From the cell containing the given text, extract its center point as [x, y] coordinate. 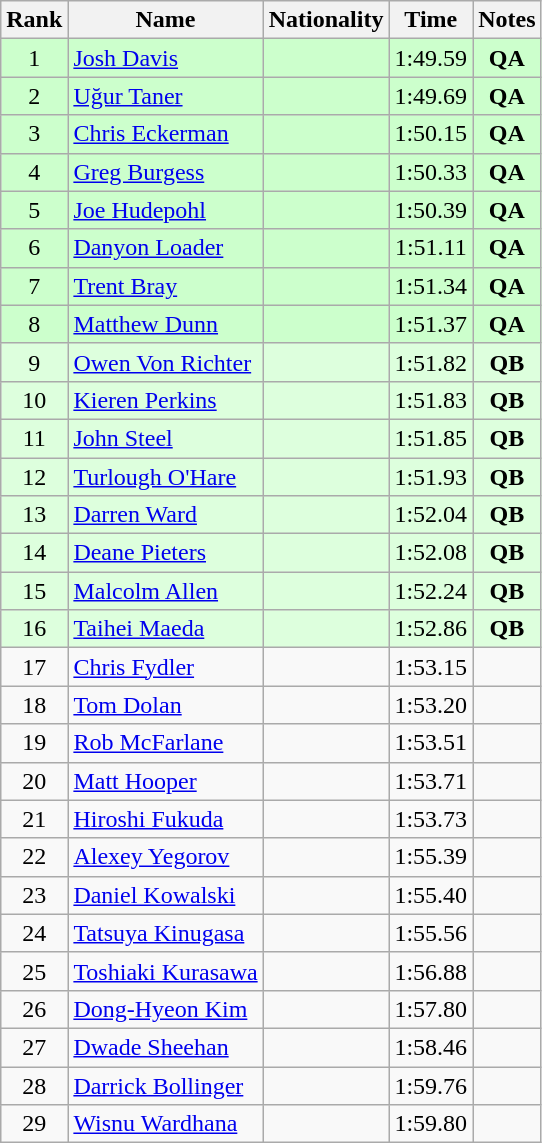
Rank [34, 20]
1:50.15 [431, 134]
18 [34, 705]
1:50.33 [431, 172]
1:52.08 [431, 553]
1:56.88 [431, 971]
1:52.86 [431, 629]
19 [34, 743]
Hiroshi Fukuda [166, 819]
1:59.80 [431, 1124]
16 [34, 629]
7 [34, 286]
Turlough O'Hare [166, 477]
1:52.24 [431, 591]
1:53.15 [431, 667]
Deane Pieters [166, 553]
13 [34, 515]
1:51.34 [431, 286]
1:55.40 [431, 895]
Kieren Perkins [166, 400]
1:53.71 [431, 781]
1:58.46 [431, 1047]
1:51.85 [431, 438]
8 [34, 324]
Wisnu Wardhana [166, 1124]
Time [431, 20]
1:57.80 [431, 1009]
Darrick Bollinger [166, 1085]
11 [34, 438]
10 [34, 400]
Toshiaki Kurasawa [166, 971]
1:53.51 [431, 743]
15 [34, 591]
1:49.59 [431, 58]
Matthew Dunn [166, 324]
1:51.37 [431, 324]
12 [34, 477]
Greg Burgess [166, 172]
Tom Dolan [166, 705]
Owen Von Richter [166, 362]
Dong-Hyeon Kim [166, 1009]
2 [34, 96]
25 [34, 971]
Uğur Taner [166, 96]
Danyon Loader [166, 248]
5 [34, 210]
24 [34, 933]
9 [34, 362]
21 [34, 819]
1:49.69 [431, 96]
John Steel [166, 438]
22 [34, 857]
1:55.39 [431, 857]
1:52.04 [431, 515]
Nationality [326, 20]
Trent Bray [166, 286]
17 [34, 667]
Notes [507, 20]
20 [34, 781]
1:53.73 [431, 819]
Rob McFarlane [166, 743]
28 [34, 1085]
Daniel Kowalski [166, 895]
1:53.20 [431, 705]
27 [34, 1047]
1 [34, 58]
14 [34, 553]
Name [166, 20]
Dwade Sheehan [166, 1047]
1:51.82 [431, 362]
1:59.76 [431, 1085]
Chris Eckerman [166, 134]
1:51.83 [431, 400]
1:50.39 [431, 210]
Taihei Maeda [166, 629]
23 [34, 895]
Matt Hooper [166, 781]
26 [34, 1009]
1:51.93 [431, 477]
1:55.56 [431, 933]
Alexey Yegorov [166, 857]
1:51.11 [431, 248]
29 [34, 1124]
Joe Hudepohl [166, 210]
Chris Fydler [166, 667]
4 [34, 172]
Tatsuya Kinugasa [166, 933]
3 [34, 134]
Josh Davis [166, 58]
Darren Ward [166, 515]
6 [34, 248]
Malcolm Allen [166, 591]
